Return the (X, Y) coordinate for the center point of the cell that contains the specified text.  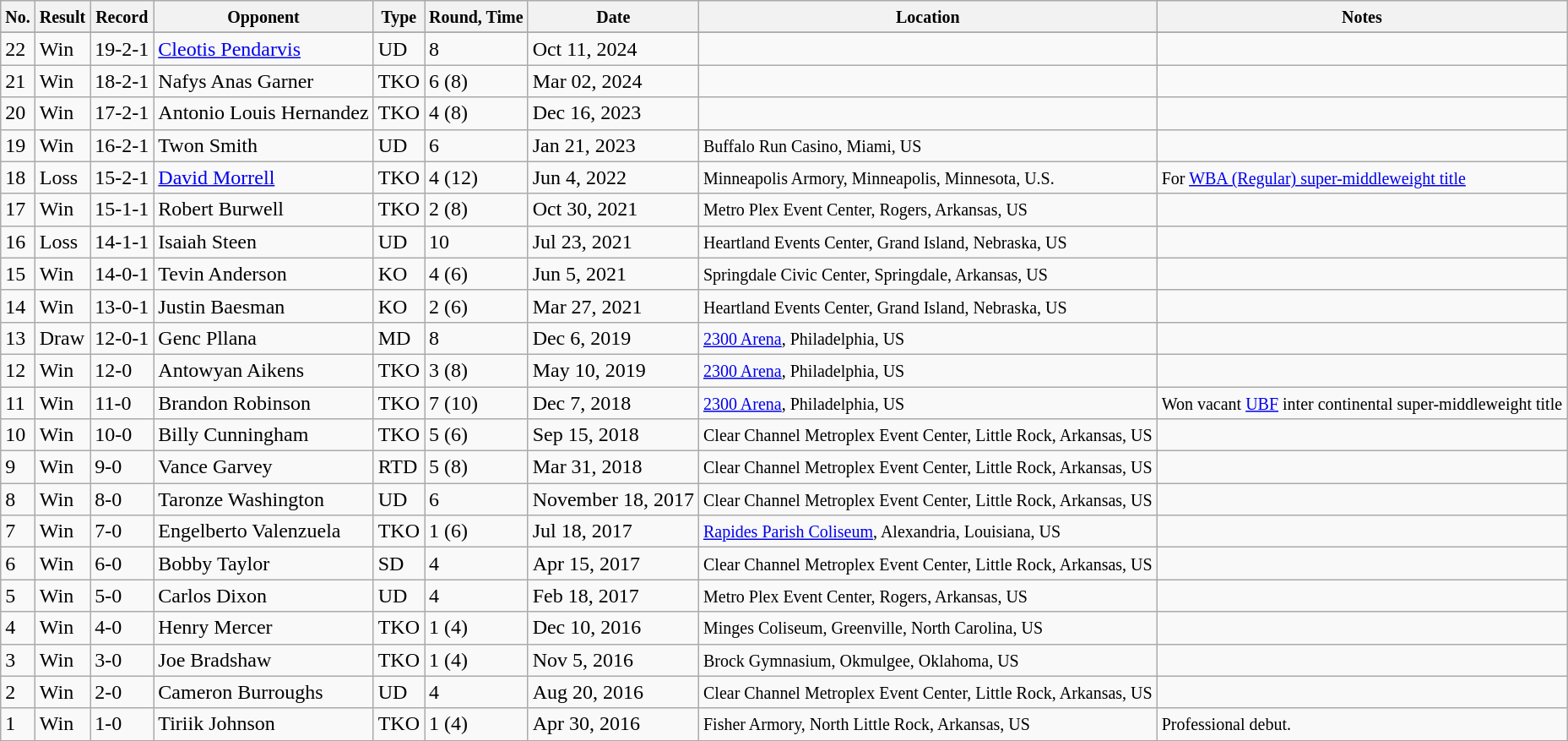
4-0 (122, 628)
Henry Mercer (263, 628)
3-0 (122, 660)
Result (62, 17)
Brandon Robinson (263, 403)
David Morrell (263, 177)
Jun 5, 2021 (613, 274)
Tiriik Johnson (263, 724)
Antonio Louis Hernandez (263, 113)
Cameron Burroughs (263, 692)
Date (613, 17)
2 (18, 692)
Sep 15, 2018 (613, 435)
18-2-1 (122, 81)
14-0-1 (122, 274)
11 (18, 403)
Robert Burwell (263, 210)
4 (8) (476, 113)
12-0 (122, 370)
Draw (62, 338)
16 (18, 242)
1-0 (122, 724)
7-0 (122, 531)
8-0 (122, 499)
Twon Smith (263, 145)
14 (18, 306)
Apr 15, 2017 (613, 564)
Mar 27, 2021 (613, 306)
9-0 (122, 467)
2 (6) (476, 306)
Round, Time (476, 17)
5 (8) (476, 467)
Mar 31, 2018 (613, 467)
2 (8) (476, 210)
12 (18, 370)
Won vacant UBF inter continental super-middleweight title (1361, 403)
Feb 18, 2017 (613, 596)
Mar 02, 2024 (613, 81)
Buffalo Run Casino, Miami, US (927, 145)
Cleotis Pendarvis (263, 49)
14-1-1 (122, 242)
Tevin Anderson (263, 274)
Dec 7, 2018 (613, 403)
Dec 6, 2019 (613, 338)
18 (18, 177)
For WBA (Regular) super-middleweight title (1361, 177)
Jul 18, 2017 (613, 531)
7 (18, 531)
4 (6) (476, 274)
5 (6) (476, 435)
4 (12) (476, 177)
10-0 (122, 435)
Taronze Washington (263, 499)
Engelberto Valenzuela (263, 531)
Vance Garvey (263, 467)
Jun 4, 2022 (613, 177)
Record (122, 17)
12-0-1 (122, 338)
Billy Cunningham (263, 435)
November 18, 2017 (613, 499)
3 (18, 660)
7 (10) (476, 403)
13-0-1 (122, 306)
Jan 21, 2023 (613, 145)
Dec 10, 2016 (613, 628)
1 (6) (476, 531)
Fisher Armory, North Little Rock, Arkansas, US (927, 724)
RTD (399, 467)
6-0 (122, 564)
MD (399, 338)
1 (18, 724)
Justin Baesman (263, 306)
Carlos Dixon (263, 596)
Genc Pllana (263, 338)
16-2-1 (122, 145)
Notes (1361, 17)
Minneapolis Armory, Minneapolis, Minnesota, U.S. (927, 177)
21 (18, 81)
13 (18, 338)
Oct 30, 2021 (613, 210)
19-2-1 (122, 49)
Antowyan Aikens (263, 370)
9 (18, 467)
Apr 30, 2016 (613, 724)
17-2-1 (122, 113)
11-0 (122, 403)
Nov 5, 2016 (613, 660)
22 (18, 49)
Professional debut. (1361, 724)
Isaiah Steen (263, 242)
SD (399, 564)
Brock Gymnasium, Okmulgee, Oklahoma, US (927, 660)
Oct 11, 2024 (613, 49)
20 (18, 113)
17 (18, 210)
May 10, 2019 (613, 370)
Opponent (263, 17)
3 (8) (476, 370)
Dec 16, 2023 (613, 113)
Aug 20, 2016 (613, 692)
6 (8) (476, 81)
Springdale Civic Center, Springdale, Arkansas, US (927, 274)
No. (18, 17)
19 (18, 145)
15 (18, 274)
Nafys Anas Garner (263, 81)
Joe Bradshaw (263, 660)
Type (399, 17)
Location (927, 17)
5-0 (122, 596)
Bobby Taylor (263, 564)
15-2-1 (122, 177)
2-0 (122, 692)
Jul 23, 2021 (613, 242)
Rapides Parish Coliseum, Alexandria, Louisiana, US (927, 531)
15-1-1 (122, 210)
5 (18, 596)
Minges Coliseum, Greenville, North Carolina, US (927, 628)
